Return the [x, y] coordinate for the center point of the cell that contains the specified text.  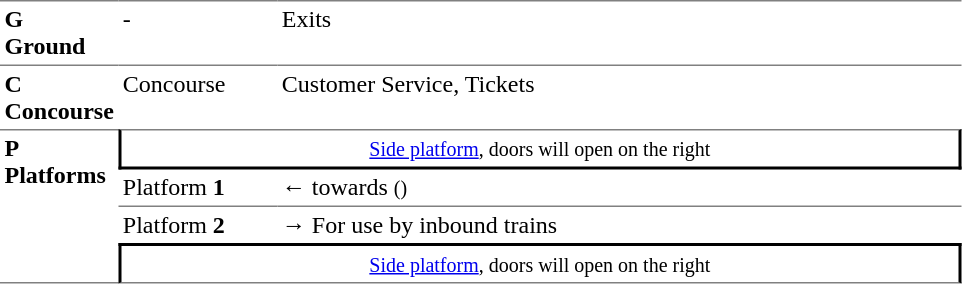
← towards () [619, 189]
- [198, 33]
Customer Service, Tickets [619, 98]
CConcourse [59, 98]
→ For use by inbound trains [619, 225]
Platform 1 [198, 189]
GGround [59, 33]
Exits [619, 33]
Concourse [198, 98]
Platform 2 [198, 225]
PPlatforms [59, 206]
